Provide the [x, y] coordinate of the cell's center where the given text is located.  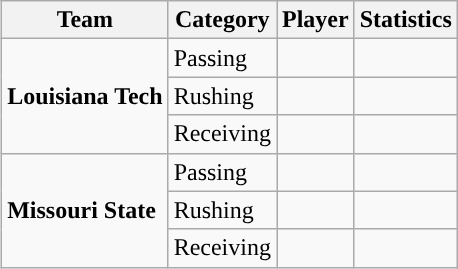
Louisiana Tech [85, 96]
Category [222, 20]
Missouri State [85, 210]
Team [85, 20]
Statistics [406, 20]
Player [315, 20]
